Detect which cell encompasses the target text, then output its [x, y] center coordinate. 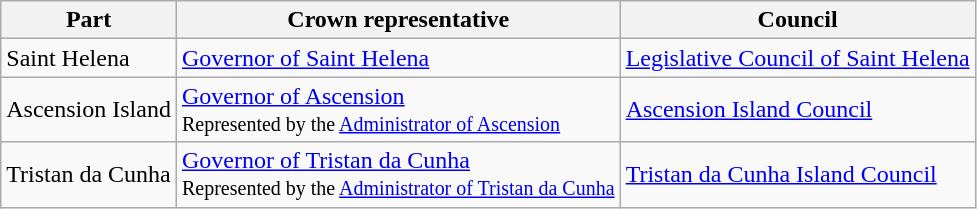
Legislative Council of Saint Helena [798, 58]
Saint Helena [89, 58]
Ascension Island Council [798, 110]
Governor of Tristan da CunhaRepresented by the Administrator of Tristan da Cunha [398, 174]
Crown representative [398, 20]
Governor of Saint Helena [398, 58]
Part [89, 20]
Tristan da Cunha Island Council [798, 174]
Governor of AscensionRepresented by the Administrator of Ascension [398, 110]
Ascension Island [89, 110]
Council [798, 20]
Tristan da Cunha [89, 174]
